Find where the given text appears and provide that cell's center as [x, y] coordinate. 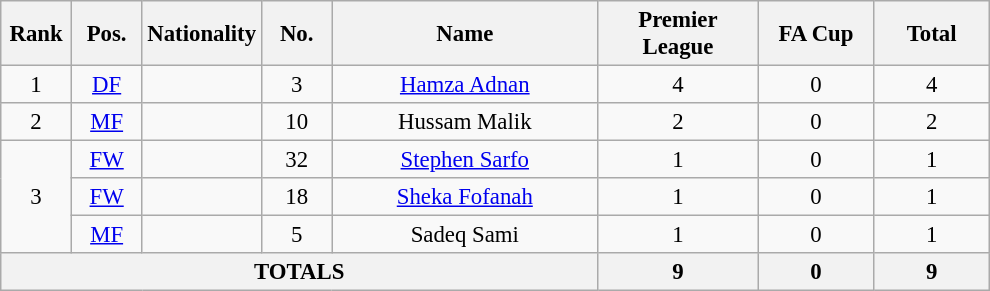
32 [296, 160]
DF [106, 85]
18 [296, 197]
Rank [36, 34]
Hussam Malik [465, 122]
No. [296, 34]
Premier League [678, 34]
Sheka Fofanah [465, 197]
Hamza Adnan [465, 85]
Name [465, 34]
5 [296, 235]
Sadeq Sami [465, 235]
Stephen Sarfo [465, 160]
Nationality [202, 34]
FA Cup [816, 34]
Total [932, 34]
Pos. [106, 34]
10 [296, 122]
